Search for the cell housing the specified text and yield its [x, y] center coordinate. 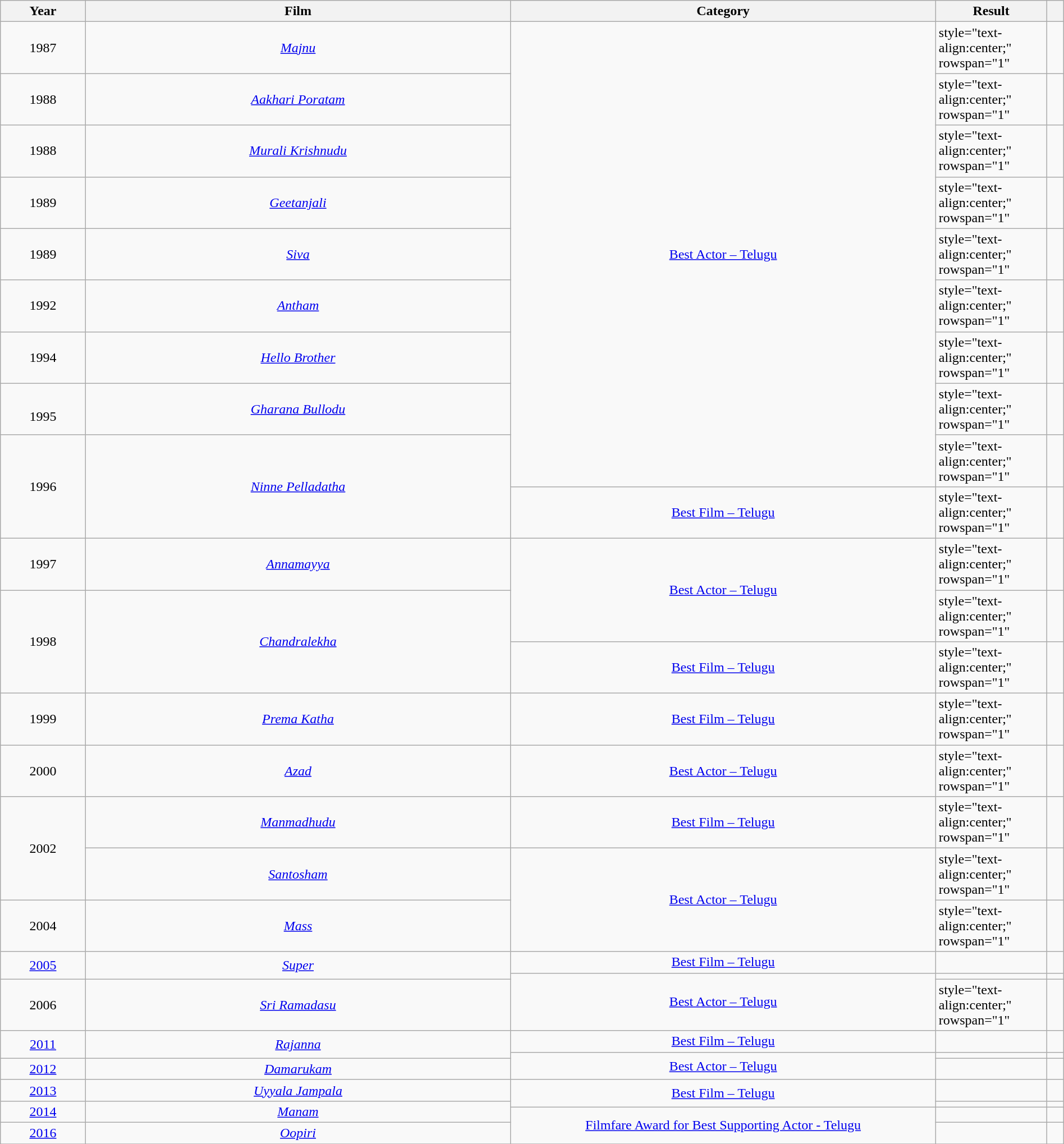
2002 [43, 848]
Annamayya [298, 564]
Super [298, 965]
Ninne Pelladatha [298, 486]
2004 [43, 926]
Manam [298, 1111]
2014 [43, 1111]
2006 [43, 1005]
Year [43, 11]
Azad [298, 771]
Oopiri [298, 1133]
2005 [43, 965]
1995 [43, 409]
1994 [43, 357]
Filmfare Award for Best Supporting Actor - Telugu [723, 1125]
Geetanjali [298, 203]
1987 [43, 48]
Uyyala Jampala [298, 1090]
Chandralekha [298, 642]
1999 [43, 719]
Result [991, 11]
Prema Katha [298, 719]
1992 [43, 306]
Sri Ramadasu [298, 1005]
Santosham [298, 874]
Murali Krishnudu [298, 151]
Category [723, 11]
2011 [43, 1045]
Rajanna [298, 1045]
2016 [43, 1133]
1997 [43, 564]
2012 [43, 1069]
Manmadhudu [298, 823]
Aakhari Poratam [298, 99]
2000 [43, 771]
Majnu [298, 48]
2013 [43, 1090]
1996 [43, 486]
1998 [43, 642]
Siva [298, 254]
Film [298, 11]
Gharana Bullodu [298, 409]
Hello Brother [298, 357]
Damarukam [298, 1069]
Antham [298, 306]
Mass [298, 926]
